Scan for the cell matching the given text and deliver its (X, Y) coordinate at center. 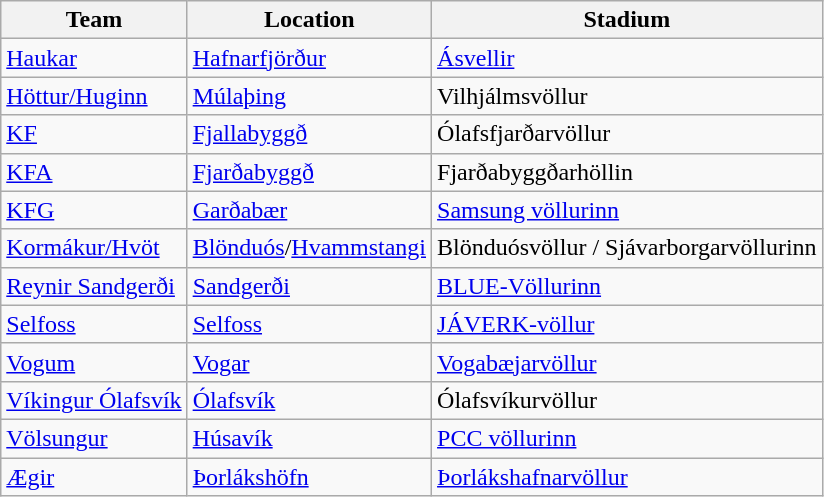
Samsung völlurinn (628, 210)
Múlaþing (309, 96)
Vilhjálmsvöllur (628, 96)
KFG (94, 210)
Ásvellir (628, 58)
Ægir (94, 477)
Location (309, 20)
Kormákur/Hvöt (94, 248)
Hafnarfjörður (309, 58)
Þorlákshafnarvöllur (628, 477)
Garðabær (309, 210)
Blönduós/Hvammstangi (309, 248)
Höttur/Huginn (94, 96)
Blönduósvöllur / Sjávarborgarvöllurinn (628, 248)
Fjallabyggð (309, 134)
Víkingur Ólafsvík (94, 400)
Reynir Sandgerði (94, 286)
Þorlákshöfn (309, 477)
KF (94, 134)
PCC völlurinn (628, 438)
BLUE-Völlurinn (628, 286)
Ólafsvík (309, 400)
Ólafsvíkurvöllur (628, 400)
Sandgerði (309, 286)
JÁVERK-völlur (628, 324)
Húsavík (309, 438)
Ólafsfjarðarvöllur (628, 134)
KFA (94, 172)
Vogar (309, 362)
Völsungur (94, 438)
Vogum (94, 362)
Haukar (94, 58)
Fjarðabyggðarhöllin (628, 172)
Vogabæjarvöllur (628, 362)
Team (94, 20)
Stadium (628, 20)
Fjarðabyggð (309, 172)
